Determine the [x, y] coordinate at the center of the cell enclosing the given text.  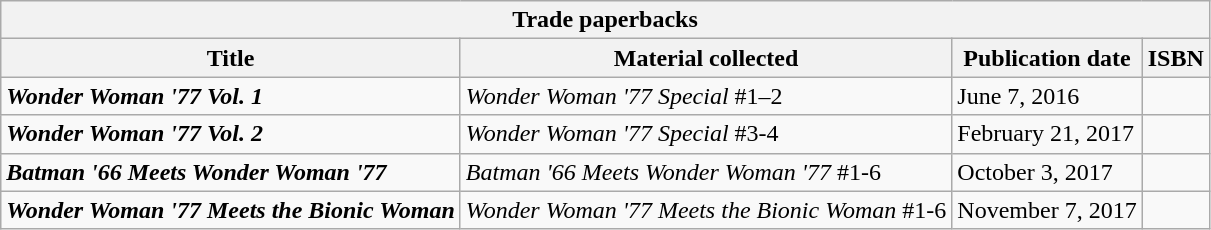
Publication date [1047, 58]
ISBN [1176, 58]
Wonder Woman '77 Meets the Bionic Woman [231, 210]
Batman '66 Meets Wonder Woman '77 #1-6 [706, 172]
Wonder Woman '77 Special #1–2 [706, 96]
Wonder Woman '77 Special #3-4 [706, 134]
Batman '66 Meets Wonder Woman '77 [231, 172]
Title [231, 58]
June 7, 2016 [1047, 96]
Material collected [706, 58]
Wonder Woman '77 Meets the Bionic Woman #1-6 [706, 210]
November 7, 2017 [1047, 210]
February 21, 2017 [1047, 134]
Trade paperbacks [606, 20]
Wonder Woman '77 Vol. 1 [231, 96]
Wonder Woman '77 Vol. 2 [231, 134]
October 3, 2017 [1047, 172]
